Search for the cell housing the specified text and yield its [x, y] center coordinate. 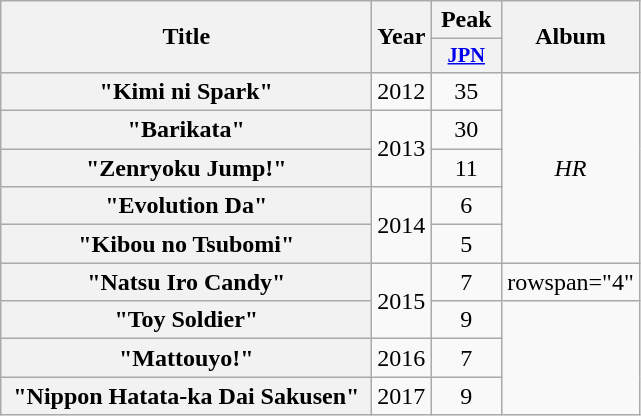
"Zenryoku Jump!" [186, 168]
5 [466, 244]
30 [466, 130]
JPN [466, 56]
"Natsu Iro Candy" [186, 282]
"Kibou no Tsubomi" [186, 244]
11 [466, 168]
2012 [402, 91]
"Toy Soldier" [186, 320]
Title [186, 37]
2014 [402, 225]
Peak [466, 20]
"Mattouyo!" [186, 358]
2017 [402, 396]
HR [571, 167]
"Nippon Hatata-ka Dai Sakusen" [186, 396]
"Barikata" [186, 130]
2013 [402, 149]
6 [466, 206]
35 [466, 91]
2016 [402, 358]
Year [402, 37]
rowspan="4" [571, 282]
Album [571, 37]
"Evolution Da" [186, 206]
2015 [402, 301]
"Kimi ni Spark" [186, 91]
